Extract the [x, y] coordinate from the center of the cell holding the provided text.  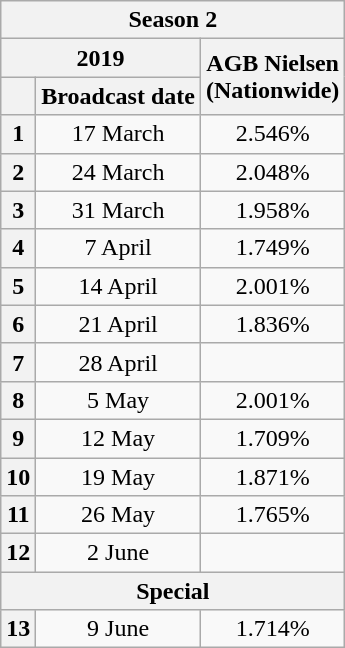
5 May [118, 400]
10 [18, 477]
13 [18, 629]
1.871% [272, 477]
28 April [118, 362]
1.958% [272, 210]
12 [18, 553]
9 [18, 438]
7 April [118, 248]
5 [18, 286]
2 [18, 172]
11 [18, 515]
31 March [118, 210]
8 [18, 400]
21 April [118, 324]
4 [18, 248]
2.048% [272, 172]
9 June [118, 629]
24 March [118, 172]
Season 2 [173, 20]
7 [18, 362]
Special [173, 591]
26 May [118, 515]
1.709% [272, 438]
1.765% [272, 515]
2.546% [272, 134]
1.714% [272, 629]
17 March [118, 134]
14 April [118, 286]
1.749% [272, 248]
19 May [118, 477]
2 June [118, 553]
Broadcast date [118, 96]
1 [18, 134]
3 [18, 210]
12 May [118, 438]
1.836% [272, 324]
AGB Nielsen(Nationwide) [272, 77]
6 [18, 324]
2019 [101, 58]
